Return the [X, Y] coordinate for the center point of the cell that contains the specified text.  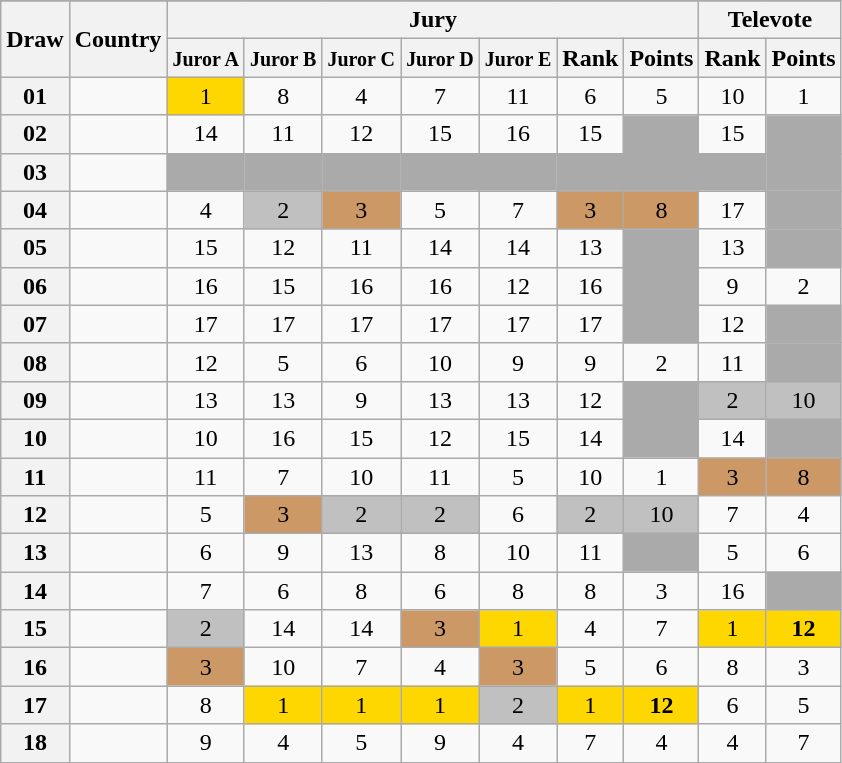
04 [35, 210]
Jury [433, 20]
08 [35, 362]
Juror A [206, 58]
02 [35, 134]
06 [35, 286]
Juror B [283, 58]
Juror E [518, 58]
01 [35, 96]
Country [118, 39]
Juror C [362, 58]
Televote [770, 20]
18 [35, 743]
09 [35, 400]
03 [35, 172]
07 [35, 324]
05 [35, 248]
Juror D [440, 58]
Draw [35, 39]
